For the text-containing cell, return its midpoint in [x, y] coordinate format. 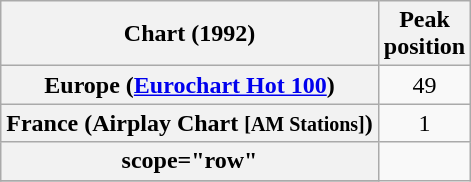
1 [424, 123]
scope="row" [190, 161]
Chart (1992) [190, 34]
France (Airplay Chart [AM Stations]) [190, 123]
Peakposition [424, 34]
Europe (Eurochart Hot 100) [190, 85]
49 [424, 85]
